Return (x, y) of the center of cell containing provided text 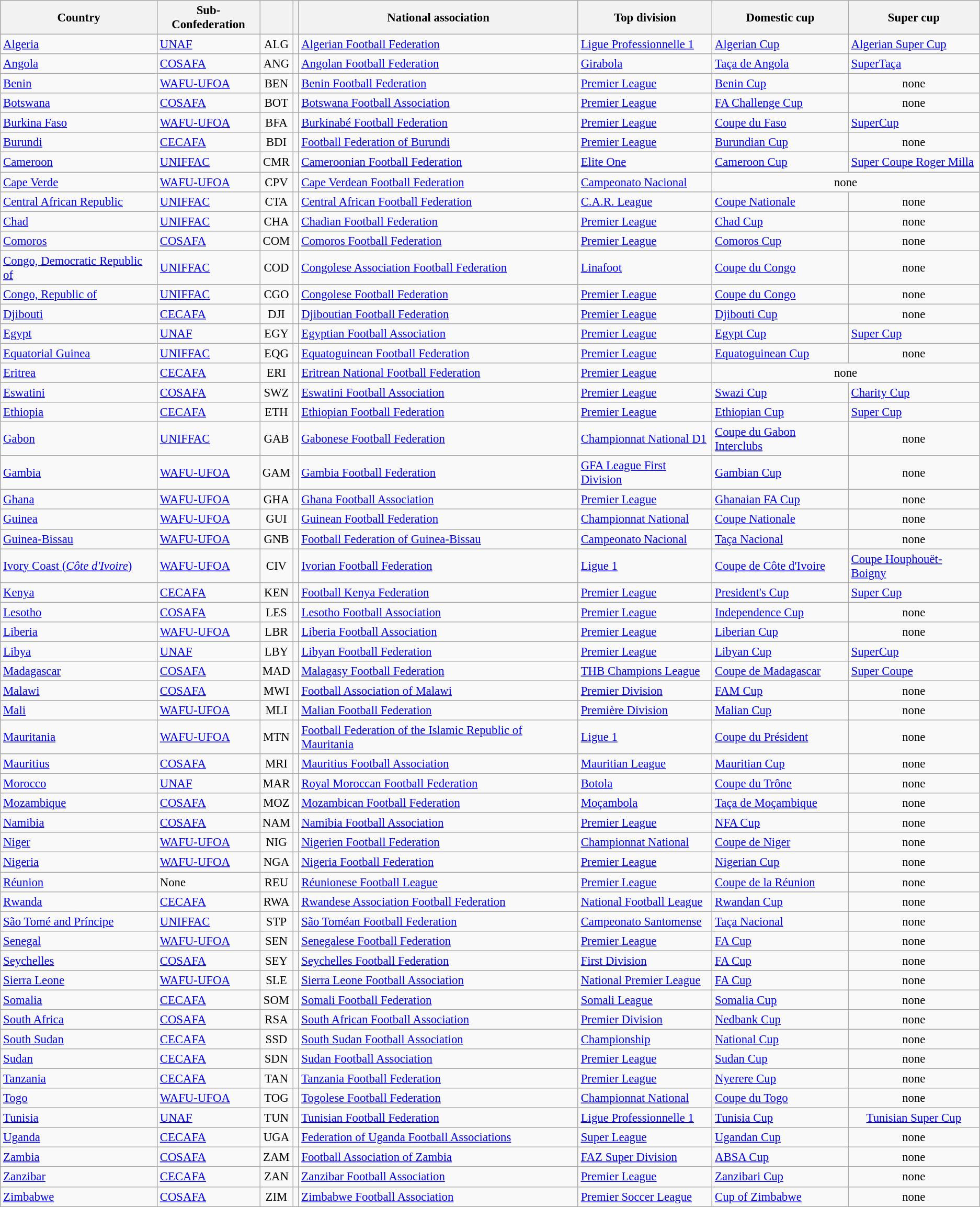
Football Association of Malawi (438, 691)
Malawi (79, 691)
Central African Republic (79, 201)
BEN (277, 84)
Tunisian Football Federation (438, 1118)
Zanzibari Cup (780, 1177)
Malian Football Federation (438, 710)
Seychelles Football Federation (438, 961)
Première Division (645, 710)
Guinean Football Federation (438, 520)
GHA (277, 500)
RSA (277, 1020)
SuperTaça (914, 64)
MOZ (277, 803)
National Cup (780, 1039)
Comoros (79, 241)
Royal Moroccan Football Federation (438, 784)
Nyerere Cup (780, 1079)
Namibia Football Association (438, 823)
Angola (79, 64)
Egypt (79, 334)
Zimbabwe (79, 1197)
Senegal (79, 941)
Cup of Zimbabwe (780, 1197)
Somali League (645, 1000)
Liberia Football Association (438, 632)
Congo, Republic of (79, 295)
Gambia (79, 473)
SDN (277, 1059)
ZAM (277, 1157)
RWA (277, 901)
Togolese Football Federation (438, 1098)
CPV (277, 182)
Ghanaian FA Cup (780, 500)
EQG (277, 353)
Girabola (645, 64)
MAD (277, 671)
Guinea-Bissau (79, 539)
SLE (277, 980)
SWZ (277, 393)
MTN (277, 738)
NAM (277, 823)
National Premier League (645, 980)
BFA (277, 123)
LBY (277, 651)
FAZ Super Division (645, 1157)
Super League (645, 1137)
Botswana Football Association (438, 103)
Comoros Cup (780, 241)
Burundian Cup (780, 143)
Libyan Cup (780, 651)
Eswatini (79, 393)
Nigerian Cup (780, 862)
MLI (277, 710)
Chadian Football Federation (438, 221)
Ivorian Football Federation (438, 566)
Sierra Leone Football Association (438, 980)
Réunion (79, 882)
Super Coupe Roger Milla (914, 162)
Central African Football Federation (438, 201)
CGO (277, 295)
GAB (277, 439)
Burkinabé Football Federation (438, 123)
Swazi Cup (780, 393)
Super Coupe (914, 671)
Somali Football Federation (438, 1000)
Campeonato Santomense (645, 921)
Burkina Faso (79, 123)
COM (277, 241)
Eritrea (79, 373)
South Africa (79, 1020)
NFA Cup (780, 823)
Zambia (79, 1157)
Moçambola (645, 803)
MWI (277, 691)
Seychelles (79, 961)
South Sudan Football Association (438, 1039)
Charity Cup (914, 393)
Lesotho Football Association (438, 612)
Gabon (79, 439)
Zanzibar Football Association (438, 1177)
FAM Cup (780, 691)
ZAN (277, 1177)
SEY (277, 961)
Football Federation of the Islamic Republic of Mauritania (438, 738)
Nigeria Football Federation (438, 862)
THB Champions League (645, 671)
Ghana (79, 500)
Niger (79, 843)
First Division (645, 961)
LES (277, 612)
Chad Cup (780, 221)
TOG (277, 1098)
Zimbabwe Football Association (438, 1197)
Cameroon Cup (780, 162)
Gambian Cup (780, 473)
ERI (277, 373)
Angolan Football Federation (438, 64)
Coupe de Côte d'Ivoire (780, 566)
BDI (277, 143)
Kenya (79, 592)
CMR (277, 162)
Algerian Football Federation (438, 44)
MAR (277, 784)
Equatoguinean Cup (780, 353)
Djiboutian Football Federation (438, 314)
Congolese Football Federation (438, 295)
Rwandese Association Football Federation (438, 901)
CHA (277, 221)
Djibouti Cup (780, 314)
ALG (277, 44)
DJI (277, 314)
Congolese Association Football Federation (438, 268)
Togo (79, 1098)
Tunisia Cup (780, 1118)
Top division (645, 18)
Nigerien Football Federation (438, 843)
Ugandan Cup (780, 1137)
Egypt Cup (780, 334)
Football Association of Zambia (438, 1157)
Ivory Coast (Côte d'Ivoire) (79, 566)
TAN (277, 1079)
Ethiopian Cup (780, 412)
TUN (277, 1118)
Réunionese Football League (438, 882)
Football Federation of Burundi (438, 143)
STP (277, 921)
Mauritian Cup (780, 764)
Djibouti (79, 314)
São Tomé and Príncipe (79, 921)
Sub-Confederation (208, 18)
Zanzibar (79, 1177)
Coupe de la Réunion (780, 882)
Botswana (79, 103)
SEN (277, 941)
Super cup (914, 18)
EGY (277, 334)
Coupe du Gabon Interclubs (780, 439)
Mozambique (79, 803)
Algerian Super Cup (914, 44)
Football Kenya Federation (438, 592)
Mali (79, 710)
Nigeria (79, 862)
Madagascar (79, 671)
LBR (277, 632)
NGA (277, 862)
Equatoguinean Football Federation (438, 353)
GFA League First Division (645, 473)
National Football League (645, 901)
SOM (277, 1000)
Mauritania (79, 738)
CIV (277, 566)
Mauritius Football Association (438, 764)
Sudan Cup (780, 1059)
Cape Verde (79, 182)
UGA (277, 1137)
Football Federation of Guinea-Bissau (438, 539)
Benin (79, 84)
GUI (277, 520)
Libya (79, 651)
Mauritius (79, 764)
Country (79, 18)
Uganda (79, 1137)
Independence Cup (780, 612)
Somalia (79, 1000)
South Sudan (79, 1039)
ZIM (277, 1197)
Nedbank Cup (780, 1020)
Cameroon (79, 162)
Rwandan Cup (780, 901)
MRI (277, 764)
Morocco (79, 784)
Senegalese Football Federation (438, 941)
Rwanda (79, 901)
NIG (277, 843)
Eswatini Football Association (438, 393)
Elite One (645, 162)
Liberia (79, 632)
Championship (645, 1039)
Equatorial Guinea (79, 353)
Cameroonian Football Federation (438, 162)
Mauritian League (645, 764)
COD (277, 268)
FA Challenge Cup (780, 103)
Botola (645, 784)
Benin Cup (780, 84)
South African Football Association (438, 1020)
Ghana Football Association (438, 500)
Eritrean National Football Federation (438, 373)
REU (277, 882)
Sierra Leone (79, 980)
Premier Soccer League (645, 1197)
Chad (79, 221)
Benin Football Federation (438, 84)
KEN (277, 592)
Championnat National D1 (645, 439)
National association (438, 18)
BOT (277, 103)
Guinea (79, 520)
Coupe du Faso (780, 123)
Congo, Democratic Republic of (79, 268)
Ethiopia (79, 412)
ETH (277, 412)
Malagasy Football Federation (438, 671)
Malian Cup (780, 710)
Egyptian Football Association (438, 334)
C.A.R. League (645, 201)
Mozambican Football Federation (438, 803)
Coupe du Trône (780, 784)
Namibia (79, 823)
Somalia Cup (780, 1000)
Tunisian Super Cup (914, 1118)
Coupe du Président (780, 738)
President's Cup (780, 592)
ANG (277, 64)
None (208, 882)
GNB (277, 539)
Gambia Football Federation (438, 473)
Tanzania Football Federation (438, 1079)
CTA (277, 201)
Ethiopian Football Federation (438, 412)
Cape Verdean Football Federation (438, 182)
São Toméan Football Federation (438, 921)
Federation of Uganda Football Associations (438, 1137)
Sudan Football Association (438, 1059)
Taça de Moçambique (780, 803)
Taça de Angola (780, 64)
ABSA Cup (780, 1157)
Coupe de Madagascar (780, 671)
Sudan (79, 1059)
Coupe Houphouët-Boigny (914, 566)
Burundi (79, 143)
SSD (277, 1039)
Algerian Cup (780, 44)
Domestic cup (780, 18)
Liberian Cup (780, 632)
Tunisia (79, 1118)
GAM (277, 473)
Libyan Football Federation (438, 651)
Coupe du Togo (780, 1098)
Tanzania (79, 1079)
Gabonese Football Federation (438, 439)
Algeria (79, 44)
Linafoot (645, 268)
Comoros Football Federation (438, 241)
Coupe de Niger (780, 843)
Lesotho (79, 612)
